Capture the cell that displays the provided text and extract its [X, Y] central coordinate. 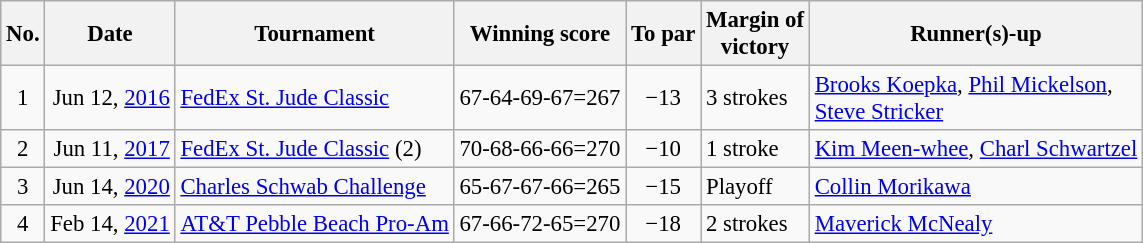
1 [23, 98]
Date [110, 34]
AT&T Pebble Beach Pro-Am [314, 224]
Winning score [540, 34]
3 strokes [756, 98]
No. [23, 34]
65-67-67-66=265 [540, 187]
70-68-66-66=270 [540, 149]
67-66-72-65=270 [540, 224]
Kim Meen-whee, Charl Schwartzel [976, 149]
Collin Morikawa [976, 187]
FedEx St. Jude Classic [314, 98]
FedEx St. Jude Classic (2) [314, 149]
Charles Schwab Challenge [314, 187]
Jun 11, 2017 [110, 149]
−18 [664, 224]
Jun 12, 2016 [110, 98]
−10 [664, 149]
Maverick McNealy [976, 224]
Jun 14, 2020 [110, 187]
−13 [664, 98]
3 [23, 187]
Margin ofvictory [756, 34]
Tournament [314, 34]
2 [23, 149]
2 strokes [756, 224]
67-64-69-67=267 [540, 98]
Runner(s)-up [976, 34]
Feb 14, 2021 [110, 224]
To par [664, 34]
−15 [664, 187]
4 [23, 224]
1 stroke [756, 149]
Playoff [756, 187]
Brooks Koepka, Phil Mickelson, Steve Stricker [976, 98]
